Extract the [x, y] coordinate from the center of the cell holding the provided text.  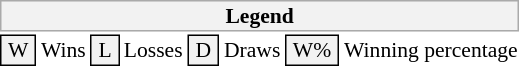
Losses [153, 50]
L [104, 50]
Draws [252, 50]
Wins [63, 50]
W% [312, 50]
W [18, 50]
Legend [260, 16]
D [203, 50]
